From the cell containing the given text, extract its center point as [X, Y] coordinate. 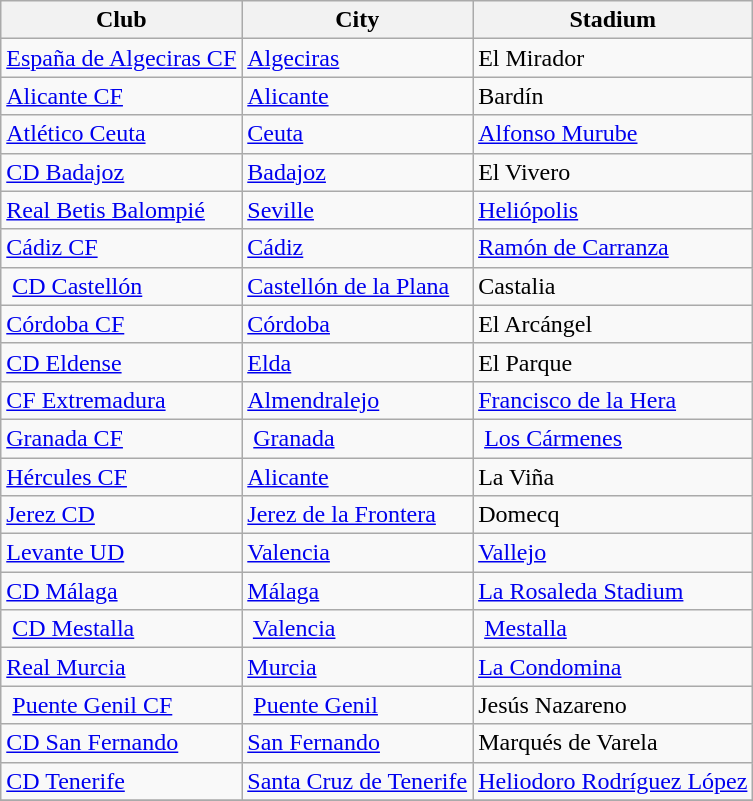
Francisco de la Hera [613, 400]
City [358, 20]
Heliodoro Rodríguez López [613, 781]
Mestalla [613, 629]
CD Eldense [122, 362]
Bardín [613, 96]
Stadium [613, 20]
CD Málaga [122, 591]
CD Castellón [122, 286]
Real Murcia [122, 667]
Puente Genil CF [122, 705]
Santa Cruz de Tenerife [358, 781]
Cádiz CF [122, 248]
Cádiz [358, 248]
CD Mestalla [122, 629]
Elda [358, 362]
Castalia [613, 286]
Vallejo [613, 553]
Málaga [358, 591]
Córdoba CF [122, 324]
Puente Genil [358, 705]
Atlético Ceuta [122, 134]
Heliópolis [613, 210]
CD Badajoz [122, 172]
Badajoz [358, 172]
Seville [358, 210]
Córdoba [358, 324]
Real Betis Balompié [122, 210]
Hércules CF [122, 477]
Castellón de la Plana [358, 286]
Club [122, 20]
Algeciras [358, 58]
CD San Fernando [122, 743]
Jesús Nazareno [613, 705]
Ceuta [358, 134]
El Vivero [613, 172]
El Parque [613, 362]
La Rosaleda Stadium [613, 591]
La Viña [613, 477]
CD Tenerife [122, 781]
El Arcángel [613, 324]
Los Cármenes [613, 438]
CF Extremadura [122, 400]
Granada CF [122, 438]
Ramón de Carranza [613, 248]
San Fernando [358, 743]
El Mirador [613, 58]
Domecq [613, 515]
Almendralejo [358, 400]
Levante UD [122, 553]
Alicante CF [122, 96]
España de Algeciras CF [122, 58]
Marqués de Varela [613, 743]
La Condomina [613, 667]
Alfonso Murube [613, 134]
Jerez CD [122, 515]
Granada [358, 438]
Jerez de la Frontera [358, 515]
Murcia [358, 667]
